Return the (x, y) coordinate for the center point of the cell that contains the specified text.  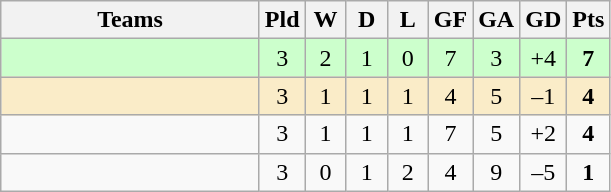
+2 (544, 134)
+4 (544, 58)
GA (496, 20)
L (408, 20)
9 (496, 172)
Pld (282, 20)
GD (544, 20)
Teams (130, 20)
D (366, 20)
–5 (544, 172)
GF (450, 20)
–1 (544, 96)
W (326, 20)
Pts (588, 20)
